Locate the cell with the specified text and output its [X, Y] center coordinate. 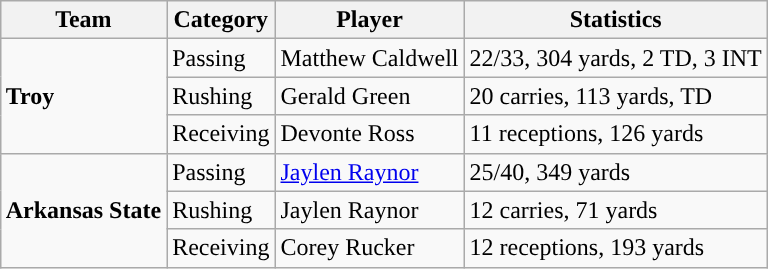
25/40, 349 yards [616, 172]
Troy [83, 96]
12 receptions, 193 yards [616, 248]
Category [221, 20]
Matthew Caldwell [370, 58]
11 receptions, 126 yards [616, 134]
Devonte Ross [370, 134]
Corey Rucker [370, 248]
12 carries, 71 yards [616, 210]
Team [83, 20]
Statistics [616, 20]
Gerald Green [370, 96]
22/33, 304 yards, 2 TD, 3 INT [616, 58]
Player [370, 20]
Arkansas State [83, 210]
20 carries, 113 yards, TD [616, 96]
